For the text-containing cell, return its midpoint in (X, Y) coordinate format. 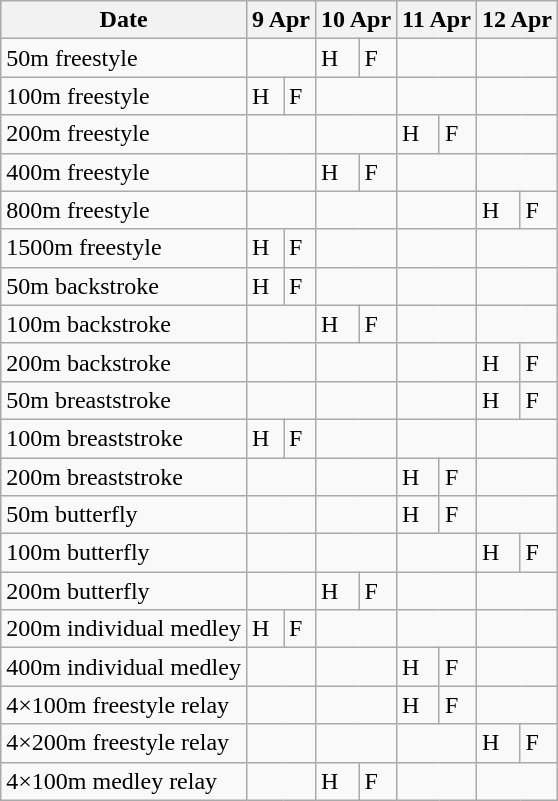
50m freestyle (124, 58)
9 Apr (280, 20)
4×100m freestyle relay (124, 705)
10 Apr (356, 20)
200m freestyle (124, 134)
200m individual medley (124, 629)
12 Apr (516, 20)
800m freestyle (124, 210)
4×100m medley relay (124, 781)
4×200m freestyle relay (124, 743)
11 Apr (437, 20)
100m backstroke (124, 324)
400m freestyle (124, 172)
400m individual medley (124, 667)
200m backstroke (124, 362)
100m butterfly (124, 553)
50m butterfly (124, 515)
Date (124, 20)
200m breaststroke (124, 477)
1500m freestyle (124, 248)
200m butterfly (124, 591)
50m backstroke (124, 286)
50m breaststroke (124, 400)
100m freestyle (124, 96)
100m breaststroke (124, 438)
